Search for the cell housing the specified text and yield its (X, Y) center coordinate. 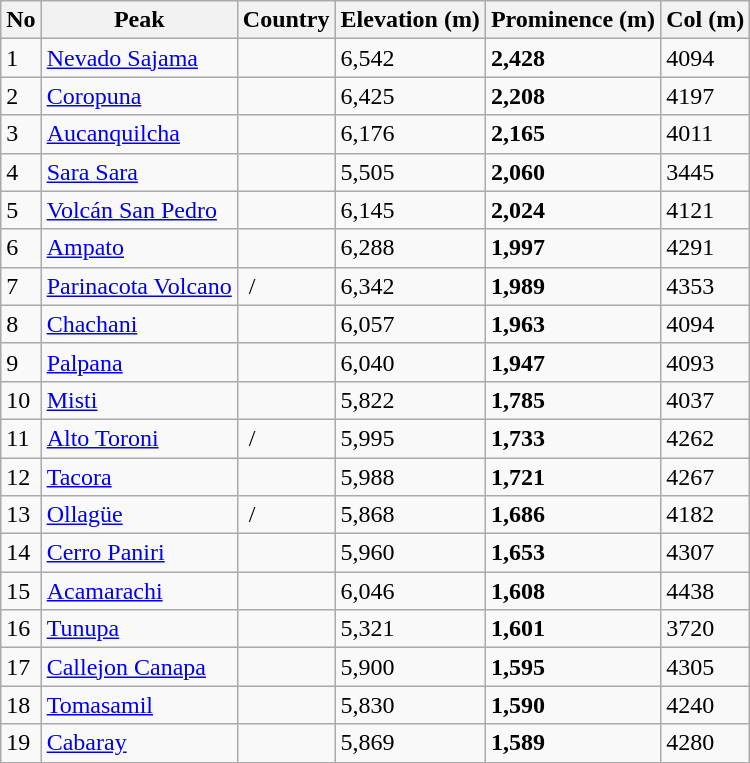
4280 (706, 743)
15 (21, 591)
2,428 (572, 58)
5,995 (410, 438)
4093 (706, 362)
Sara Sara (139, 172)
6,046 (410, 591)
8 (21, 324)
4291 (706, 248)
5,868 (410, 515)
1,785 (572, 400)
Nevado Sajama (139, 58)
6,145 (410, 210)
6,176 (410, 134)
4438 (706, 591)
6 (21, 248)
4267 (706, 477)
1,653 (572, 553)
Aucanquilcha (139, 134)
1,989 (572, 286)
3445 (706, 172)
No (21, 20)
12 (21, 477)
6,542 (410, 58)
5,830 (410, 705)
5,869 (410, 743)
4011 (706, 134)
13 (21, 515)
Acamarachi (139, 591)
Cabaray (139, 743)
2,165 (572, 134)
14 (21, 553)
4 (21, 172)
1,608 (572, 591)
18 (21, 705)
Col (m) (706, 20)
2,024 (572, 210)
3720 (706, 629)
7 (21, 286)
Parinacota Volcano (139, 286)
4197 (706, 96)
4353 (706, 286)
Ampato (139, 248)
6,040 (410, 362)
Tunupa (139, 629)
6,342 (410, 286)
1,595 (572, 667)
6,425 (410, 96)
Elevation (m) (410, 20)
2,060 (572, 172)
5,321 (410, 629)
Prominence (m) (572, 20)
1 (21, 58)
Misti (139, 400)
Palpana (139, 362)
4305 (706, 667)
6,057 (410, 324)
Coropuna (139, 96)
16 (21, 629)
9 (21, 362)
Cerro Paniri (139, 553)
1,590 (572, 705)
Tacora (139, 477)
3 (21, 134)
4182 (706, 515)
5,900 (410, 667)
Volcán San Pedro (139, 210)
1,997 (572, 248)
1,589 (572, 743)
1,686 (572, 515)
19 (21, 743)
5 (21, 210)
2,208 (572, 96)
4121 (706, 210)
4262 (706, 438)
1,963 (572, 324)
10 (21, 400)
Tomasamil (139, 705)
6,288 (410, 248)
5,960 (410, 553)
Callejon Canapa (139, 667)
5,988 (410, 477)
1,601 (572, 629)
2 (21, 96)
Country (286, 20)
5,822 (410, 400)
Ollagüe (139, 515)
17 (21, 667)
1,721 (572, 477)
1,947 (572, 362)
5,505 (410, 172)
4307 (706, 553)
Alto Toroni (139, 438)
Chachani (139, 324)
4240 (706, 705)
4037 (706, 400)
Peak (139, 20)
1,733 (572, 438)
11 (21, 438)
